Find where the given text appears and provide that cell's center as [X, Y] coordinate. 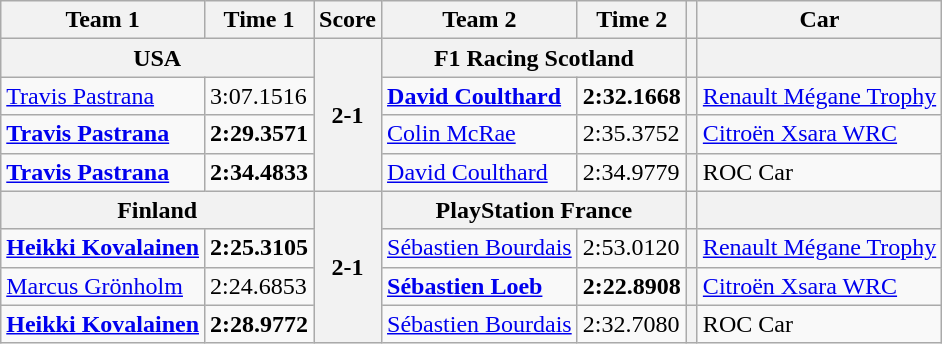
Team 2 [480, 20]
USA [158, 58]
2:22.8908 [632, 286]
2:34.4833 [260, 172]
2:29.3571 [260, 134]
Sébastien Loeb [480, 286]
2:25.3105 [260, 248]
Car [819, 20]
Team 1 [103, 20]
Time 1 [260, 20]
Finland [158, 210]
2:32.1668 [632, 96]
2:28.9772 [260, 324]
Marcus Grönholm [103, 286]
Score [348, 20]
F1 Racing Scotland [534, 58]
2:53.0120 [632, 248]
Time 2 [632, 20]
Colin McRae [480, 134]
2:35.3752 [632, 134]
3:07.1516 [260, 96]
2:24.6853 [260, 286]
2:32.7080 [632, 324]
2:34.9779 [632, 172]
PlayStation France [534, 210]
